For the text-containing cell, return its midpoint in [X, Y] coordinate format. 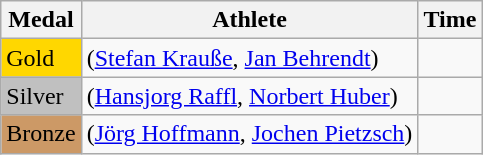
Time [450, 20]
(Stefan Krauße, Jan Behrendt) [250, 58]
Gold [41, 58]
Silver [41, 96]
Athlete [250, 20]
Bronze [41, 134]
(Hansjorg Raffl, Norbert Huber) [250, 96]
Medal [41, 20]
(Jörg Hoffmann, Jochen Pietzsch) [250, 134]
